From the cell containing the given text, extract its center point as [X, Y] coordinate. 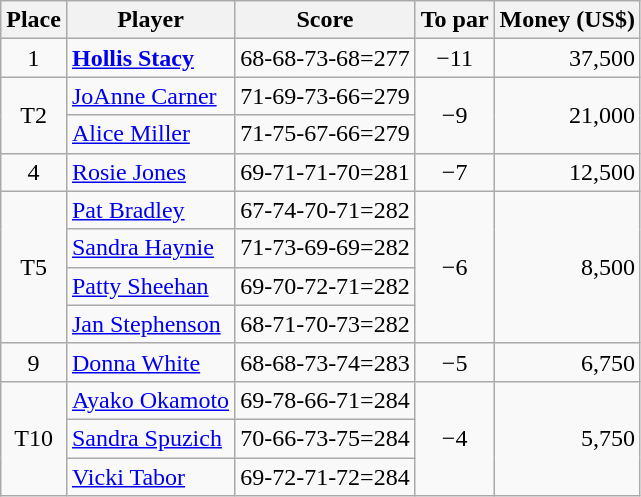
Vicki Tabor [150, 477]
71-75-67-66=279 [326, 134]
68-68-73-68=277 [326, 58]
6,750 [567, 362]
9 [34, 362]
Alice Miller [150, 134]
Donna White [150, 362]
T10 [34, 438]
−4 [454, 438]
69-72-71-72=284 [326, 477]
Score [326, 20]
68-71-70-73=282 [326, 324]
8,500 [567, 267]
Money (US$) [567, 20]
−9 [454, 115]
68-68-73-74=283 [326, 362]
Hollis Stacy [150, 58]
−6 [454, 267]
Place [34, 20]
67-74-70-71=282 [326, 210]
37,500 [567, 58]
Player [150, 20]
−7 [454, 172]
To par [454, 20]
T5 [34, 267]
5,750 [567, 438]
12,500 [567, 172]
JoAnne Carner [150, 96]
71-73-69-69=282 [326, 248]
70-66-73-75=284 [326, 438]
Patty Sheehan [150, 286]
Jan Stephenson [150, 324]
69-70-72-71=282 [326, 286]
Ayako Okamoto [150, 400]
−11 [454, 58]
4 [34, 172]
69-78-66-71=284 [326, 400]
69-71-71-70=281 [326, 172]
Pat Bradley [150, 210]
71-69-73-66=279 [326, 96]
21,000 [567, 115]
1 [34, 58]
−5 [454, 362]
Sandra Spuzich [150, 438]
Rosie Jones [150, 172]
Sandra Haynie [150, 248]
T2 [34, 115]
